For the text-containing cell, return its midpoint in [x, y] coordinate format. 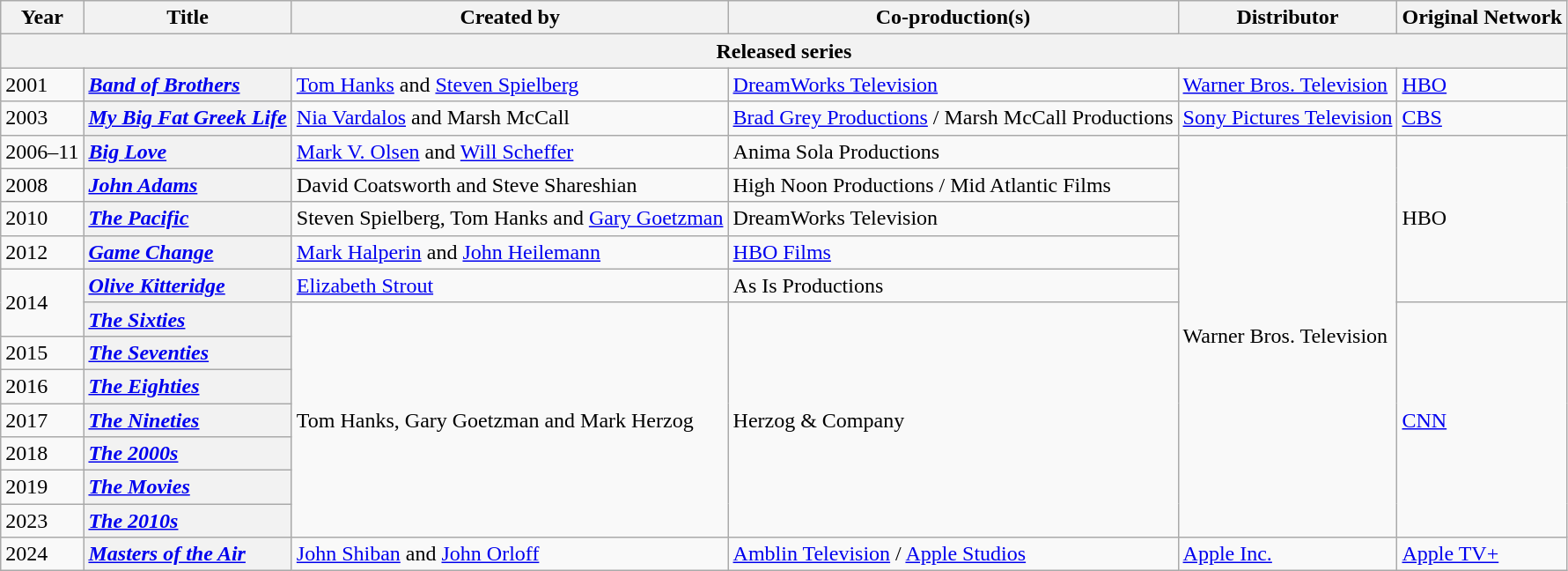
Brad Grey Productions / Marsh McCall Productions [953, 118]
Masters of the Air [188, 554]
The Sixties [188, 319]
2003 [42, 118]
Original Network [1483, 18]
The Movies [188, 487]
Tom Hanks, Gary Goetzman and Mark Herzog [510, 419]
2019 [42, 487]
2012 [42, 252]
2024 [42, 554]
The Pacific [188, 219]
2006–11 [42, 152]
High Noon Productions / Mid Atlantic Films [953, 185]
2010 [42, 219]
2015 [42, 352]
HBO Films [953, 252]
Apple Inc. [1287, 554]
Released series [784, 51]
Herzog & Company [953, 419]
Band of Brothers [188, 85]
Tom Hanks and Steven Spielberg [510, 85]
Nia Vardalos and Marsh McCall [510, 118]
Anima Sola Productions [953, 152]
The Nineties [188, 420]
2014 [42, 302]
2018 [42, 454]
Mark V. Olsen and Will Scheffer [510, 152]
2023 [42, 521]
The 2000s [188, 454]
Big Love [188, 152]
Created by [510, 18]
Mark Halperin and John Heilemann [510, 252]
Olive Kitteridge [188, 285]
The Eighties [188, 386]
My Big Fat Greek Life [188, 118]
2017 [42, 420]
Co-production(s) [953, 18]
Game Change [188, 252]
2016 [42, 386]
Title [188, 18]
Elizabeth Strout [510, 285]
As Is Productions [953, 285]
David Coatsworth and Steve Shareshian [510, 185]
Distributor [1287, 18]
John Adams [188, 185]
Sony Pictures Television [1287, 118]
Year [42, 18]
John Shiban and John Orloff [510, 554]
2008 [42, 185]
CNN [1483, 419]
The 2010s [188, 521]
2001 [42, 85]
Steven Spielberg, Tom Hanks and Gary Goetzman [510, 219]
Apple TV+ [1483, 554]
The Seventies [188, 352]
Amblin Television / Apple Studios [953, 554]
CBS [1483, 118]
